Output the [x, y] coordinate of the center of the cell containing the given text.  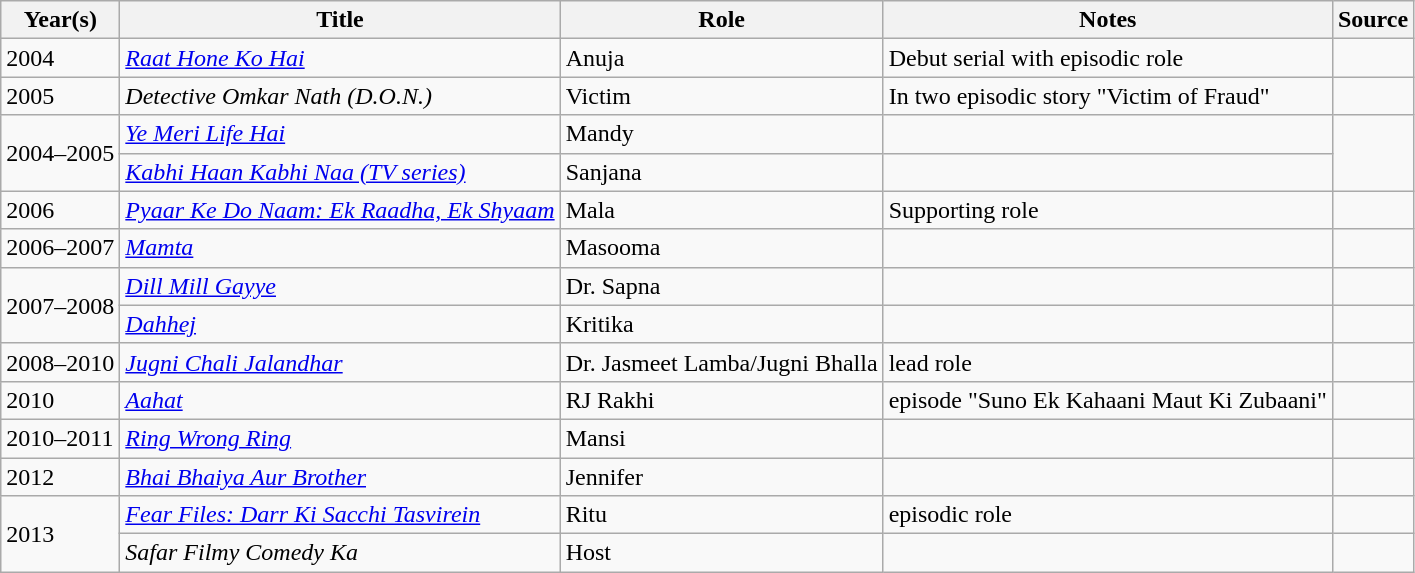
Mala [722, 210]
Ye Meri Life Hai [340, 134]
2013 [60, 534]
Ritu [722, 515]
2007–2008 [60, 305]
Sanjana [722, 172]
Dr. Sapna [722, 286]
episodic role [1108, 515]
Year(s) [60, 20]
Detective Omkar Nath (D.O.N.) [340, 96]
Anuja [722, 58]
Kabhi Haan Kabhi Naa (TV series) [340, 172]
In two episodic story "Victim of Fraud" [1108, 96]
Kritika [722, 324]
Notes [1108, 20]
Bhai Bhaiya Aur Brother [340, 477]
2008–2010 [60, 362]
2004–2005 [60, 153]
Supporting role [1108, 210]
Masooma [722, 248]
2005 [60, 96]
Aahat [340, 400]
episode "Suno Ek Kahaani Maut Ki Zubaani" [1108, 400]
Mamta [340, 248]
Role [722, 20]
Jugni Chali Jalandhar [340, 362]
Ring Wrong Ring [340, 438]
lead role [1108, 362]
RJ Rakhi [722, 400]
Dill Mill Gayye [340, 286]
Jennifer [722, 477]
Dr. Jasmeet Lamba/Jugni Bhalla [722, 362]
2004 [60, 58]
Safar Filmy Comedy Ka [340, 553]
Mandy [722, 134]
2012 [60, 477]
Title [340, 20]
2010 [60, 400]
Debut serial with episodic role [1108, 58]
Victim [722, 96]
Host [722, 553]
Fear Files: Darr Ki Sacchi Tasvirein [340, 515]
2006 [60, 210]
Pyaar Ke Do Naam: Ek Raadha, Ek Shyaam [340, 210]
Dahhej [340, 324]
Mansi [722, 438]
Source [1372, 20]
2006–2007 [60, 248]
Raat Hone Ko Hai [340, 58]
2010–2011 [60, 438]
